Provide the [X, Y] coordinate of the cell's center where the given text is located.  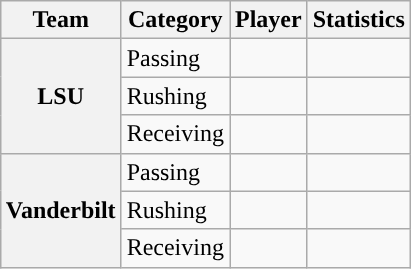
Category [175, 20]
Statistics [358, 20]
Vanderbilt [60, 210]
LSU [60, 96]
Team [60, 20]
Player [269, 20]
